From the cell containing the given text, extract its center point as [X, Y] coordinate. 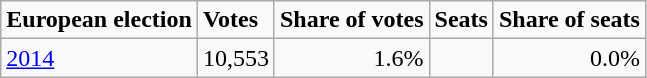
1.6% [352, 58]
10,553 [236, 58]
European election [100, 20]
Share of votes [352, 20]
2014 [100, 58]
Votes [236, 20]
Share of seats [569, 20]
Seats [461, 20]
0.0% [569, 58]
